Identify which cell holds the provided text, then report its (x, y) central coordinate. 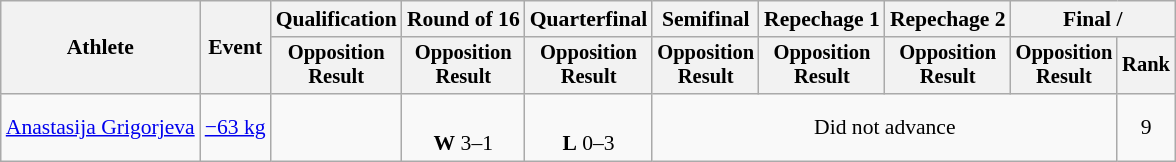
Semifinal (706, 19)
Repechage 1 (822, 19)
W 3–1 (464, 128)
Final / (1093, 19)
Rank (1146, 66)
Athlete (100, 48)
−63 kg (236, 128)
9 (1146, 128)
Repechage 2 (948, 19)
Anastasija Grigorjeva (100, 128)
Event (236, 48)
L 0–3 (589, 128)
Quarterfinal (589, 19)
Did not advance (884, 128)
Qualification (336, 19)
Round of 16 (464, 19)
